Identify which cell holds the provided text, then report its (X, Y) central coordinate. 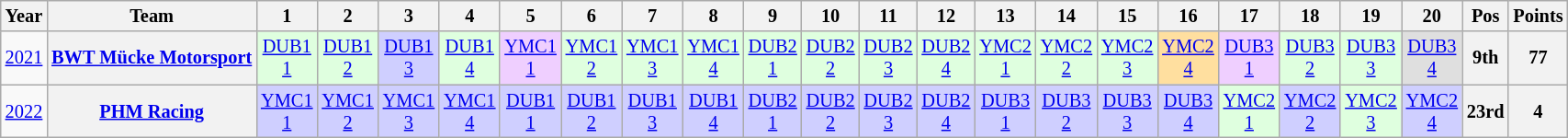
12 (946, 16)
9 (773, 16)
Team (152, 16)
2022 (24, 111)
5 (530, 16)
16 (1188, 16)
11 (889, 16)
19 (1371, 16)
23rd (1485, 111)
10 (830, 16)
Points (1538, 16)
17 (1249, 16)
BWT Mücke Motorsport (152, 58)
20 (1432, 16)
77 (1538, 58)
8 (713, 16)
13 (1005, 16)
15 (1127, 16)
Pos (1485, 16)
PHM Racing (152, 111)
2 (347, 16)
Year (24, 16)
7 (652, 16)
6 (592, 16)
14 (1066, 16)
18 (1310, 16)
3 (409, 16)
9th (1485, 58)
2021 (24, 58)
1 (287, 16)
